Provide the [x, y] coordinate of the cell's center where the given text is located.  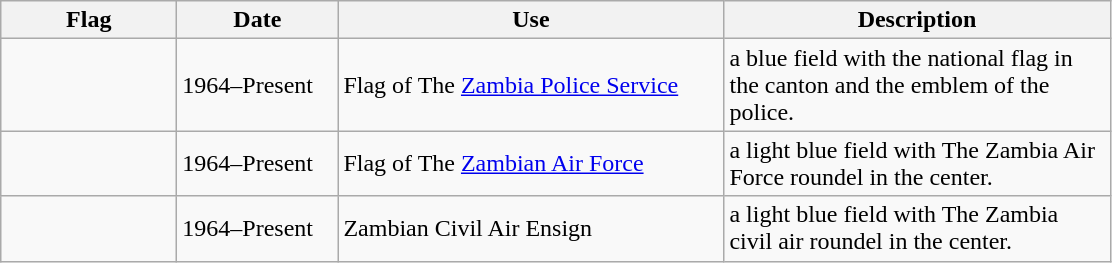
Flag of The Zambia Police Service [531, 85]
Description [917, 20]
a blue field with the national flag in the canton and the emblem of the police. [917, 85]
a light blue field with The Zambia civil air roundel in the center. [917, 228]
Flag of The Zambian Air Force [531, 164]
Use [531, 20]
Zambian Civil Air Ensign [531, 228]
Flag [89, 20]
a light blue field with The Zambia Air Force roundel in the center. [917, 164]
Date [258, 20]
